Find where the given text appears and provide that cell's center as [X, Y] coordinate. 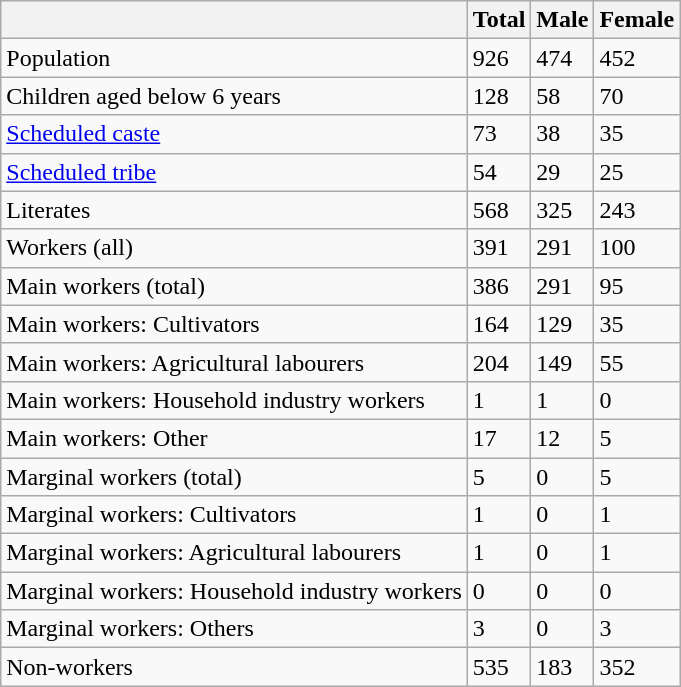
Main workers: Agricultural labourers [234, 362]
128 [499, 96]
Marginal workers: Household industry workers [234, 591]
129 [562, 324]
Main workers: Other [234, 438]
Scheduled caste [234, 134]
54 [499, 172]
Literates [234, 210]
58 [562, 96]
452 [637, 58]
149 [562, 362]
926 [499, 58]
Non-workers [234, 667]
73 [499, 134]
Workers (all) [234, 248]
535 [499, 667]
Marginal workers: Agricultural labourers [234, 553]
Scheduled tribe [234, 172]
70 [637, 96]
Children aged below 6 years [234, 96]
55 [637, 362]
474 [562, 58]
Marginal workers (total) [234, 477]
391 [499, 248]
243 [637, 210]
29 [562, 172]
568 [499, 210]
Marginal workers: Others [234, 629]
25 [637, 172]
164 [499, 324]
183 [562, 667]
100 [637, 248]
Main workers: Cultivators [234, 324]
Male [562, 20]
Main workers (total) [234, 286]
17 [499, 438]
Female [637, 20]
95 [637, 286]
325 [562, 210]
Total [499, 20]
204 [499, 362]
Population [234, 58]
38 [562, 134]
12 [562, 438]
386 [499, 286]
Main workers: Household industry workers [234, 400]
Marginal workers: Cultivators [234, 515]
352 [637, 667]
